Locate the cell with the specified text and output its (X, Y) center coordinate. 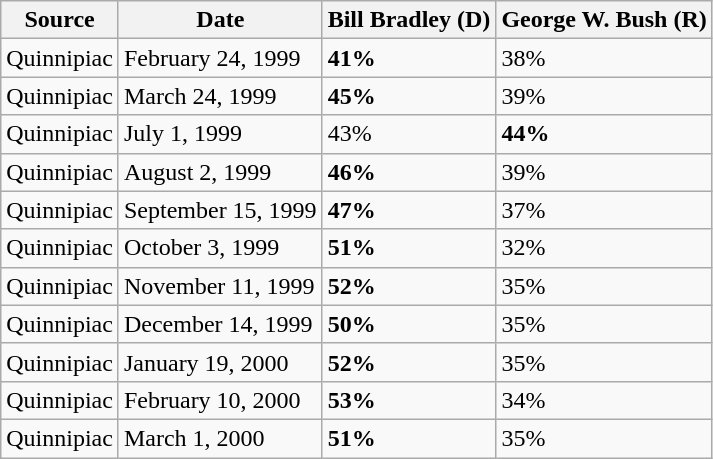
38% (604, 58)
45% (409, 96)
53% (409, 400)
Source (60, 20)
Bill Bradley (D) (409, 20)
37% (604, 210)
46% (409, 172)
August 2, 1999 (220, 172)
July 1, 1999 (220, 134)
December 14, 1999 (220, 324)
October 3, 1999 (220, 248)
41% (409, 58)
47% (409, 210)
January 19, 2000 (220, 362)
March 1, 2000 (220, 438)
September 15, 1999 (220, 210)
November 11, 1999 (220, 286)
February 24, 1999 (220, 58)
February 10, 2000 (220, 400)
Date (220, 20)
32% (604, 248)
44% (604, 134)
50% (409, 324)
George W. Bush (R) (604, 20)
March 24, 1999 (220, 96)
34% (604, 400)
43% (409, 134)
